Locate the cell with the specified text and output its [x, y] center coordinate. 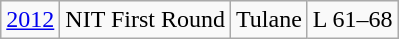
2012 [30, 20]
L 61–68 [352, 20]
NIT First Round [146, 20]
Tulane [268, 20]
